Provide the [X, Y] coordinate of the cell's center where the given text is located.  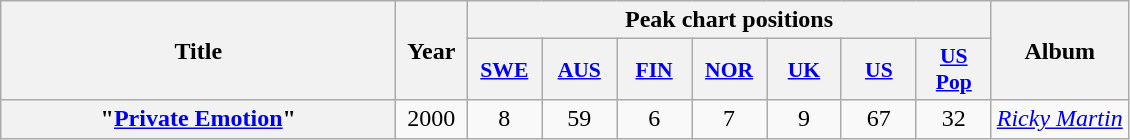
8 [504, 119]
Album [1060, 50]
FIN [654, 70]
Ricky Martin [1060, 119]
NOR [730, 70]
Year [432, 50]
2000 [432, 119]
9 [804, 119]
USPop [954, 70]
UK [804, 70]
US [878, 70]
59 [580, 119]
6 [654, 119]
7 [730, 119]
"Private Emotion" [198, 119]
67 [878, 119]
Peak chart positions [729, 20]
32 [954, 119]
AUS [580, 70]
Title [198, 50]
SWE [504, 70]
